Detect which cell encompasses the target text, then output its [x, y] center coordinate. 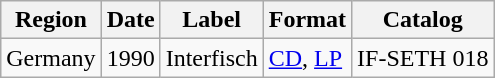
Label [212, 20]
IF-SETH 018 [423, 58]
1990 [130, 58]
Format [307, 20]
Catalog [423, 20]
CD, LP [307, 58]
Region [51, 20]
Date [130, 20]
Germany [51, 58]
Interfisch [212, 58]
